Pinpoint the cell where the given text exists, returning its (x, y) midpoint coordinate. 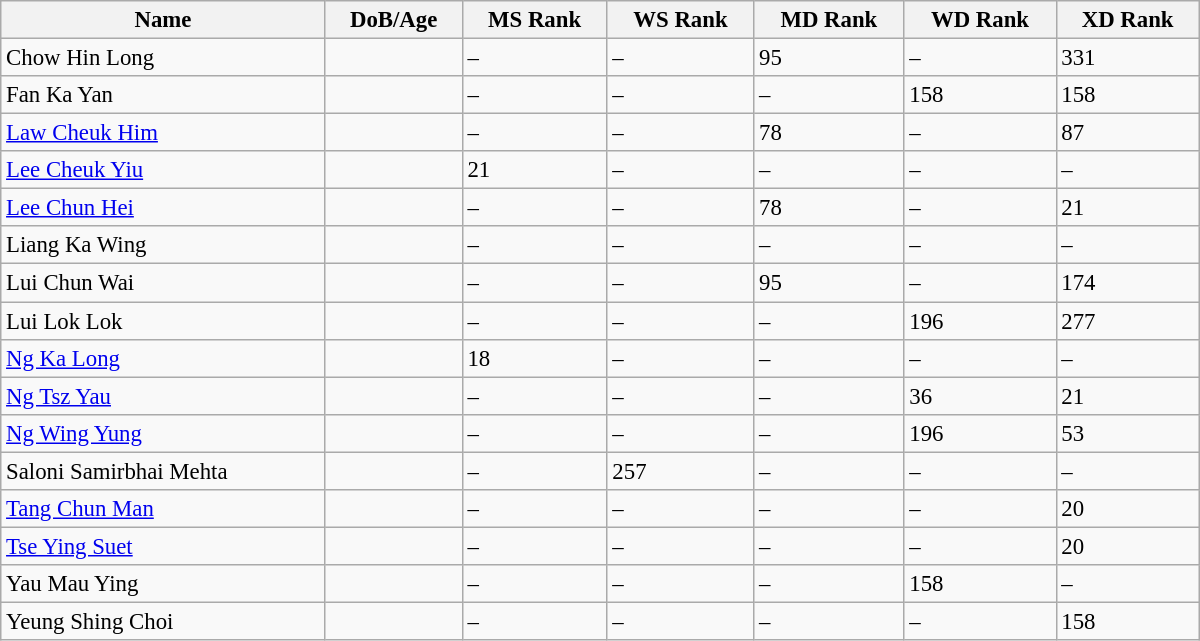
Tang Chun Man (163, 509)
DoB/Age (394, 20)
174 (1128, 283)
53 (1128, 433)
Saloni Samirbhai Mehta (163, 471)
257 (680, 471)
WD Rank (980, 20)
36 (980, 396)
Liang Ka Wing (163, 245)
MD Rank (829, 20)
Chow Hin Long (163, 58)
277 (1128, 321)
Ng Ka Long (163, 358)
Ng Wing Yung (163, 433)
Lui Lok Lok (163, 321)
XD Rank (1128, 20)
Law Cheuk Him (163, 133)
Yeung Shing Choi (163, 621)
331 (1128, 58)
MS Rank (534, 20)
Name (163, 20)
Fan Ka Yan (163, 95)
WS Rank (680, 20)
Lee Chun Hei (163, 208)
Yau Mau Ying (163, 584)
Lee Cheuk Yiu (163, 170)
Tse Ying Suet (163, 546)
87 (1128, 133)
18 (534, 358)
Lui Chun Wai (163, 283)
Ng Tsz Yau (163, 396)
